Find where the given text appears and provide that cell's center as (X, Y) coordinate. 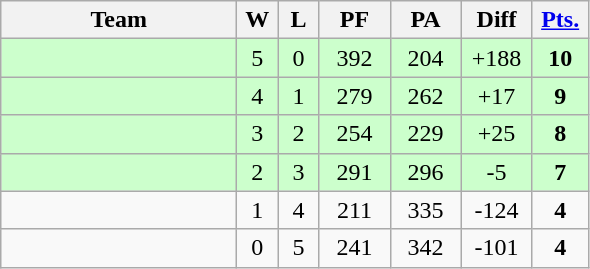
342 (426, 248)
Diff (496, 20)
229 (426, 134)
9 (560, 96)
10 (560, 58)
PA (426, 20)
+17 (496, 96)
-101 (496, 248)
-124 (496, 210)
W (258, 20)
392 (354, 58)
296 (426, 172)
335 (426, 210)
+188 (496, 58)
8 (560, 134)
-5 (496, 172)
291 (354, 172)
211 (354, 210)
7 (560, 172)
279 (354, 96)
254 (354, 134)
Team (119, 20)
262 (426, 96)
+25 (496, 134)
L (298, 20)
PF (354, 20)
241 (354, 248)
Pts. (560, 20)
204 (426, 58)
